Find where the given text appears and provide that cell's center as (X, Y) coordinate. 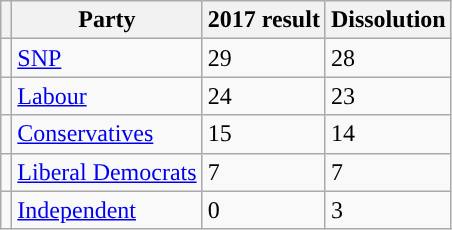
23 (388, 96)
28 (388, 58)
24 (264, 96)
14 (388, 134)
Liberal Democrats (107, 172)
3 (388, 210)
15 (264, 134)
29 (264, 58)
Party (107, 20)
0 (264, 210)
2017 result (264, 20)
Independent (107, 210)
Dissolution (388, 20)
Conservatives (107, 134)
SNP (107, 58)
Labour (107, 96)
